Return the (X, Y) coordinate for the center point of the cell that contains the specified text.  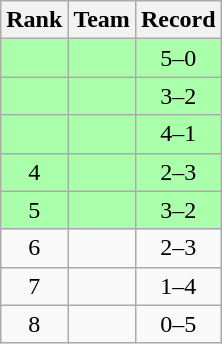
Rank (34, 20)
5 (34, 210)
0–5 (178, 324)
4 (34, 172)
6 (34, 248)
4–1 (178, 134)
5–0 (178, 58)
8 (34, 324)
Record (178, 20)
1–4 (178, 286)
7 (34, 286)
Team (102, 20)
